Search for the cell housing the specified text and yield its (X, Y) center coordinate. 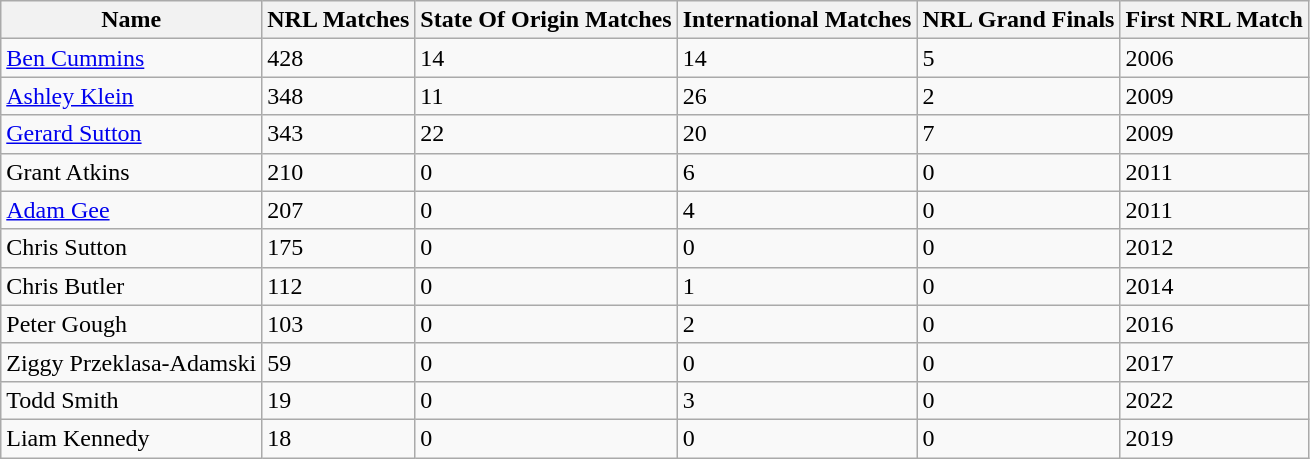
26 (797, 96)
2016 (1214, 324)
Todd Smith (132, 400)
7 (1018, 134)
Chris Butler (132, 286)
19 (338, 400)
Ben Cummins (132, 58)
11 (546, 96)
First NRL Match (1214, 20)
Gerard Sutton (132, 134)
343 (338, 134)
Name (132, 20)
Adam Gee (132, 210)
Ashley Klein (132, 96)
207 (338, 210)
2022 (1214, 400)
2019 (1214, 438)
NRL Matches (338, 20)
210 (338, 172)
6 (797, 172)
International Matches (797, 20)
20 (797, 134)
5 (1018, 58)
175 (338, 248)
112 (338, 286)
2014 (1214, 286)
4 (797, 210)
428 (338, 58)
NRL Grand Finals (1018, 20)
103 (338, 324)
Ziggy Przeklasa-Adamski (132, 362)
1 (797, 286)
2017 (1214, 362)
3 (797, 400)
State Of Origin Matches (546, 20)
Grant Atkins (132, 172)
22 (546, 134)
2012 (1214, 248)
Chris Sutton (132, 248)
Liam Kennedy (132, 438)
Peter Gough (132, 324)
348 (338, 96)
59 (338, 362)
18 (338, 438)
2006 (1214, 58)
